Output the [x, y] coordinate of the center of the cell containing the given text.  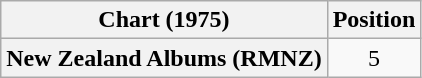
New Zealand Albums (RMNZ) [164, 58]
Chart (1975) [164, 20]
5 [374, 58]
Position [374, 20]
